Determine the [X, Y] coordinate at the center of the cell enclosing the given text.  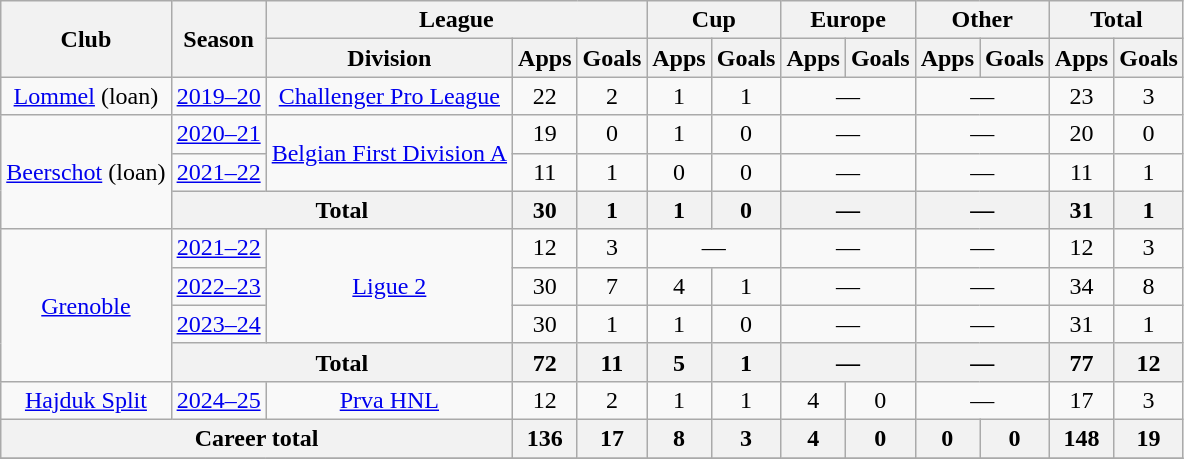
Division [389, 58]
Prva HNL [389, 400]
Ligue 2 [389, 286]
Other [982, 20]
2020–21 [218, 134]
2023–24 [218, 324]
Belgian First Division A [389, 153]
Beerschot (loan) [86, 172]
Grenoble [86, 305]
League [456, 20]
7 [612, 286]
136 [545, 438]
Hajduk Split [86, 400]
Lommel (loan) [86, 96]
20 [1081, 134]
2022–23 [218, 286]
77 [1081, 362]
2019–20 [218, 96]
5 [679, 362]
Club [86, 39]
Season [218, 39]
72 [545, 362]
148 [1081, 438]
Europe [848, 20]
Challenger Pro League [389, 96]
23 [1081, 96]
2024–25 [218, 400]
Career total [257, 438]
34 [1081, 286]
22 [545, 96]
Cup [714, 20]
